Pinpoint the cell where the given text exists, returning its (X, Y) midpoint coordinate. 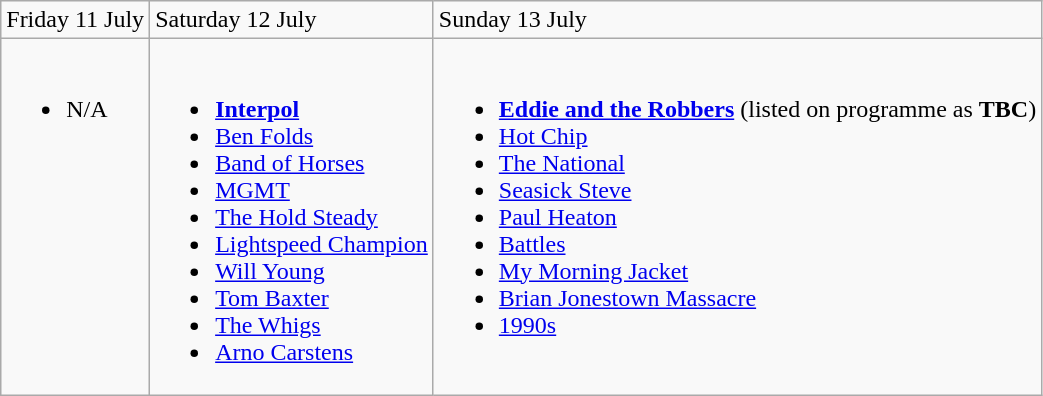
Friday 11 July (76, 20)
Saturday 12 July (292, 20)
N/A (76, 217)
Eddie and the Robbers (listed on programme as TBC)Hot ChipThe NationalSeasick StevePaul HeatonBattlesMy Morning JacketBrian Jonestown Massacre1990s (737, 217)
InterpolBen FoldsBand of HorsesMGMTThe Hold SteadyLightspeed ChampionWill YoungTom BaxterThe WhigsArno Carstens (292, 217)
Sunday 13 July (737, 20)
